Return [x, y] of the center of cell containing provided text 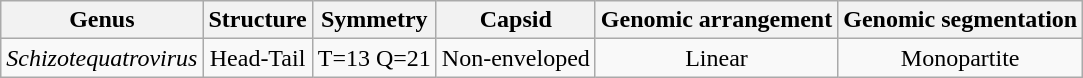
Capsid [516, 20]
Non-enveloped [516, 58]
Genus [102, 20]
Head-Tail [258, 58]
Schizotequatrovirus [102, 58]
Structure [258, 20]
Symmetry [374, 20]
Monopartite [960, 58]
Genomic arrangement [716, 20]
Genomic segmentation [960, 20]
Linear [716, 58]
T=13 Q=21 [374, 58]
